For the text-containing cell, return its midpoint in (x, y) coordinate format. 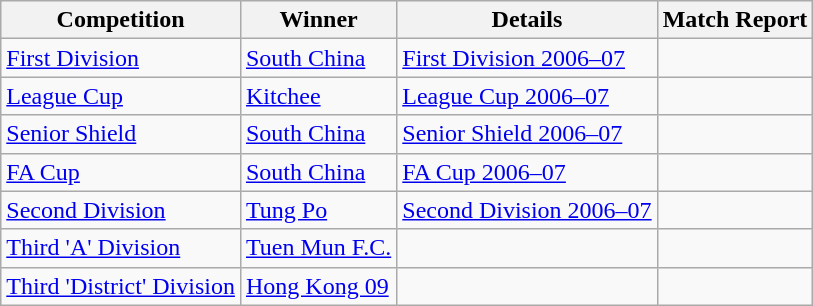
Second Division (121, 210)
Details (527, 20)
Kitchee (318, 96)
Tuen Mun F.C. (318, 248)
Third 'District' Division (121, 286)
First Division (121, 58)
Winner (318, 20)
Senior Shield (121, 134)
Senior Shield 2006–07 (527, 134)
Competition (121, 20)
FA Cup (121, 172)
League Cup 2006–07 (527, 96)
Hong Kong 09 (318, 286)
Match Report (735, 20)
Tung Po (318, 210)
Second Division 2006–07 (527, 210)
Third 'A' Division (121, 248)
League Cup (121, 96)
FA Cup 2006–07 (527, 172)
First Division 2006–07 (527, 58)
